Identify which cell holds the provided text, then report its (x, y) central coordinate. 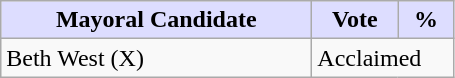
Beth West (X) (156, 58)
Vote (355, 20)
% (426, 20)
Acclaimed (383, 58)
Mayoral Candidate (156, 20)
